Locate the cell with the specified text and output its (x, y) center coordinate. 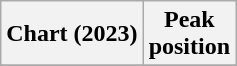
Chart (2023) (72, 34)
Peakposition (189, 34)
